Capture the cell that displays the provided text and extract its (X, Y) central coordinate. 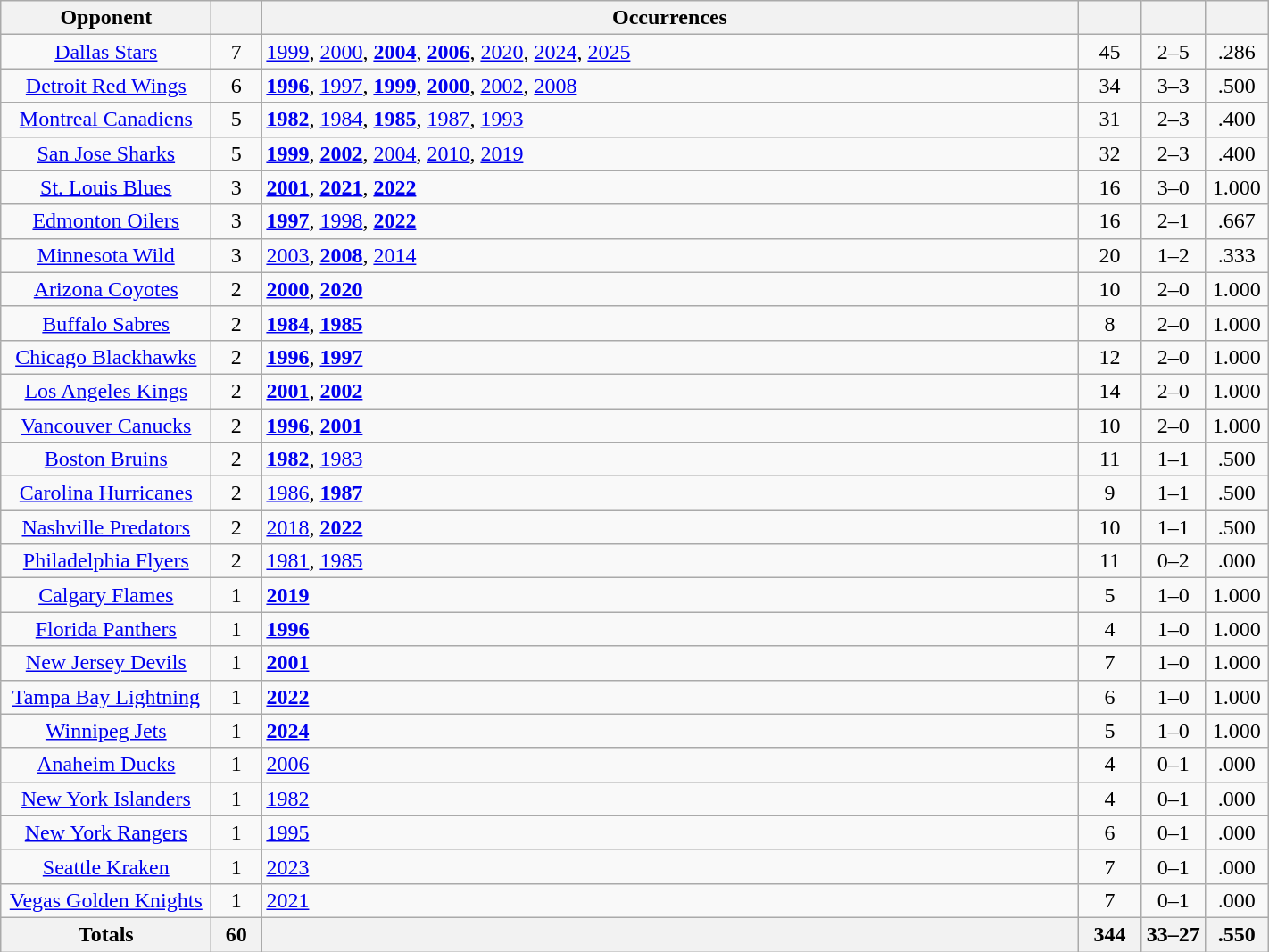
Detroit Red Wings (106, 86)
2–1 (1173, 221)
Totals (106, 934)
Nashville Predators (106, 527)
60 (236, 934)
Los Angeles Kings (106, 391)
0–2 (1173, 561)
San Jose Sharks (106, 153)
Vancouver Canucks (106, 426)
2001, 2002 (669, 391)
Occurrences (669, 18)
2006 (669, 765)
Tampa Bay Lightning (106, 697)
1981, 1985 (669, 561)
1996, 2001 (669, 426)
34 (1110, 86)
1986, 1987 (669, 493)
1999, 2000, 2004, 2006, 2020, 2024, 2025 (669, 52)
1996, 1997 (669, 357)
New York Rangers (106, 832)
Minnesota Wild (106, 255)
Calgary Flames (106, 595)
.333 (1237, 255)
3–3 (1173, 86)
14 (1110, 391)
2001 (669, 663)
Montreal Canadiens (106, 120)
Florida Panthers (106, 629)
32 (1110, 153)
2018, 2022 (669, 527)
2023 (669, 866)
31 (1110, 120)
1982, 1984, 1985, 1987, 1993 (669, 120)
2001, 2021, 2022 (669, 187)
1984, 1985 (669, 323)
Philadelphia Flyers (106, 561)
New Jersey Devils (106, 663)
3–0 (1173, 187)
Edmonton Oilers (106, 221)
2–5 (1173, 52)
33–27 (1173, 934)
.286 (1237, 52)
Boston Bruins (106, 459)
12 (1110, 357)
Arizona Coyotes (106, 289)
2003, 2008, 2014 (669, 255)
.667 (1237, 221)
1982, 1983 (669, 459)
1996 (669, 629)
Winnipeg Jets (106, 731)
Opponent (106, 18)
1–2 (1173, 255)
1999, 2002, 2004, 2010, 2019 (669, 153)
St. Louis Blues (106, 187)
Anaheim Ducks (106, 765)
8 (1110, 323)
2019 (669, 595)
New York Islanders (106, 799)
Seattle Kraken (106, 866)
20 (1110, 255)
Vegas Golden Knights (106, 900)
Carolina Hurricanes (106, 493)
2021 (669, 900)
2024 (669, 731)
Dallas Stars (106, 52)
.550 (1237, 934)
1997, 1998, 2022 (669, 221)
2000, 2020 (669, 289)
2022 (669, 697)
344 (1110, 934)
1982 (669, 799)
Buffalo Sabres (106, 323)
1995 (669, 832)
Chicago Blackhawks (106, 357)
1996, 1997, 1999, 2000, 2002, 2008 (669, 86)
45 (1110, 52)
9 (1110, 493)
